Capture the cell that displays the provided text and extract its (X, Y) central coordinate. 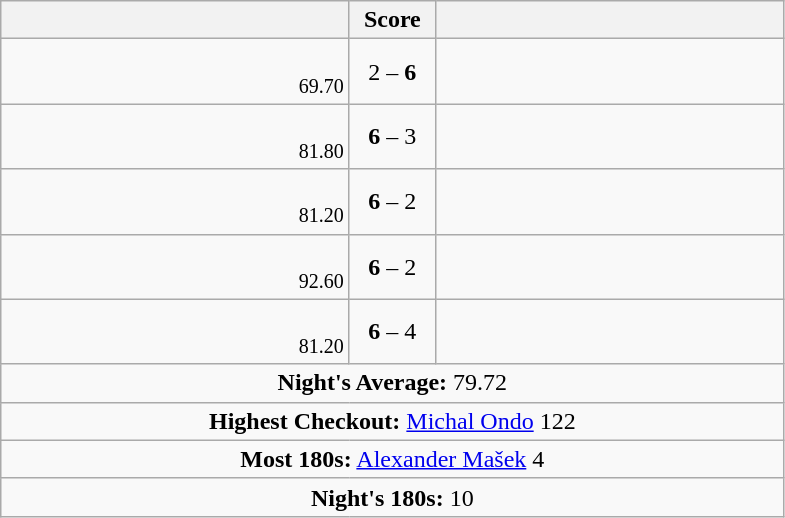
Night's Average: 79.72 (392, 383)
6 – 3 (392, 136)
69.70 (176, 72)
Score (392, 20)
92.60 (176, 266)
Most 180s: Alexander Mašek 4 (392, 459)
81.80 (176, 136)
2 – 6 (392, 72)
Highest Checkout: Michal Ondo 122 (392, 421)
6 – 4 (392, 332)
Night's 180s: 10 (392, 497)
